Detect which cell encompasses the target text, then output its (X, Y) center coordinate. 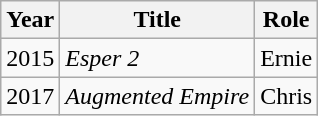
Augmented Empire (158, 96)
Chris (286, 96)
Esper 2 (158, 58)
2015 (30, 58)
Ernie (286, 58)
Title (158, 20)
Year (30, 20)
Role (286, 20)
2017 (30, 96)
